Scan for the cell matching the given text and deliver its (x, y) coordinate at center. 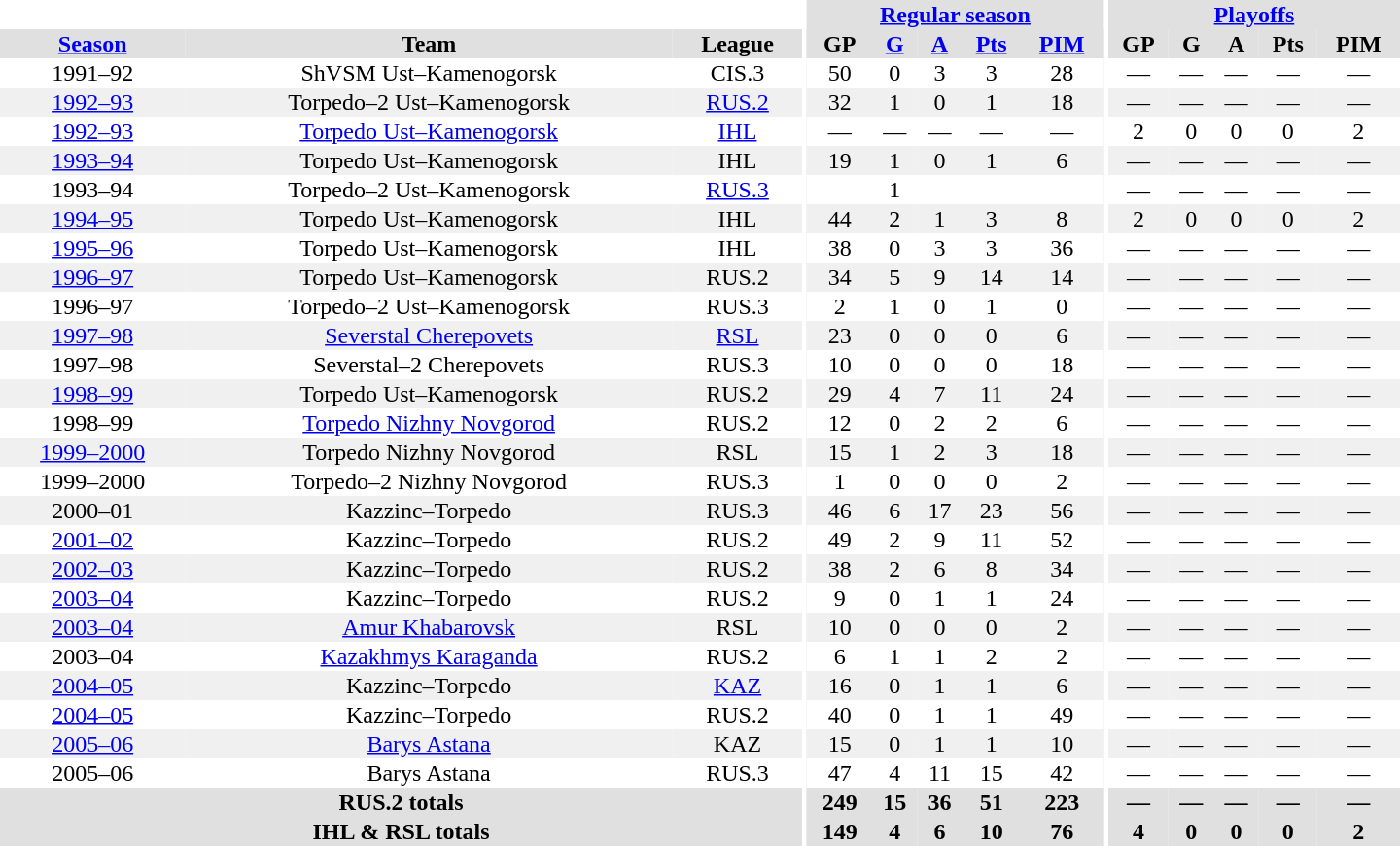
249 (840, 802)
149 (840, 831)
56 (1062, 511)
1995–96 (92, 248)
League (737, 44)
28 (1062, 73)
29 (840, 394)
17 (939, 511)
50 (840, 73)
47 (840, 773)
12 (840, 423)
51 (992, 802)
IHL & RSL totals (401, 831)
5 (894, 277)
Kazakhmys Karaganda (429, 656)
ShVSM Ust–Kamenogorsk (429, 73)
42 (1062, 773)
Playoffs (1254, 15)
2000–01 (92, 511)
19 (840, 160)
Severstal–2 Cherepovets (429, 365)
Season (92, 44)
Team (429, 44)
52 (1062, 540)
223 (1062, 802)
Torpedo–2 Nizhny Novgorod (429, 481)
7 (939, 394)
Severstal Cherepovets (429, 335)
76 (1062, 831)
16 (840, 686)
1994–95 (92, 219)
Regular season (955, 15)
2002–03 (92, 569)
RUS.2 totals (401, 802)
44 (840, 219)
1991–92 (92, 73)
Amur Khabarovsk (429, 627)
46 (840, 511)
CIS.3 (737, 73)
2001–02 (92, 540)
40 (840, 715)
32 (840, 102)
